Locate the cell with the specified text and output its (x, y) center coordinate. 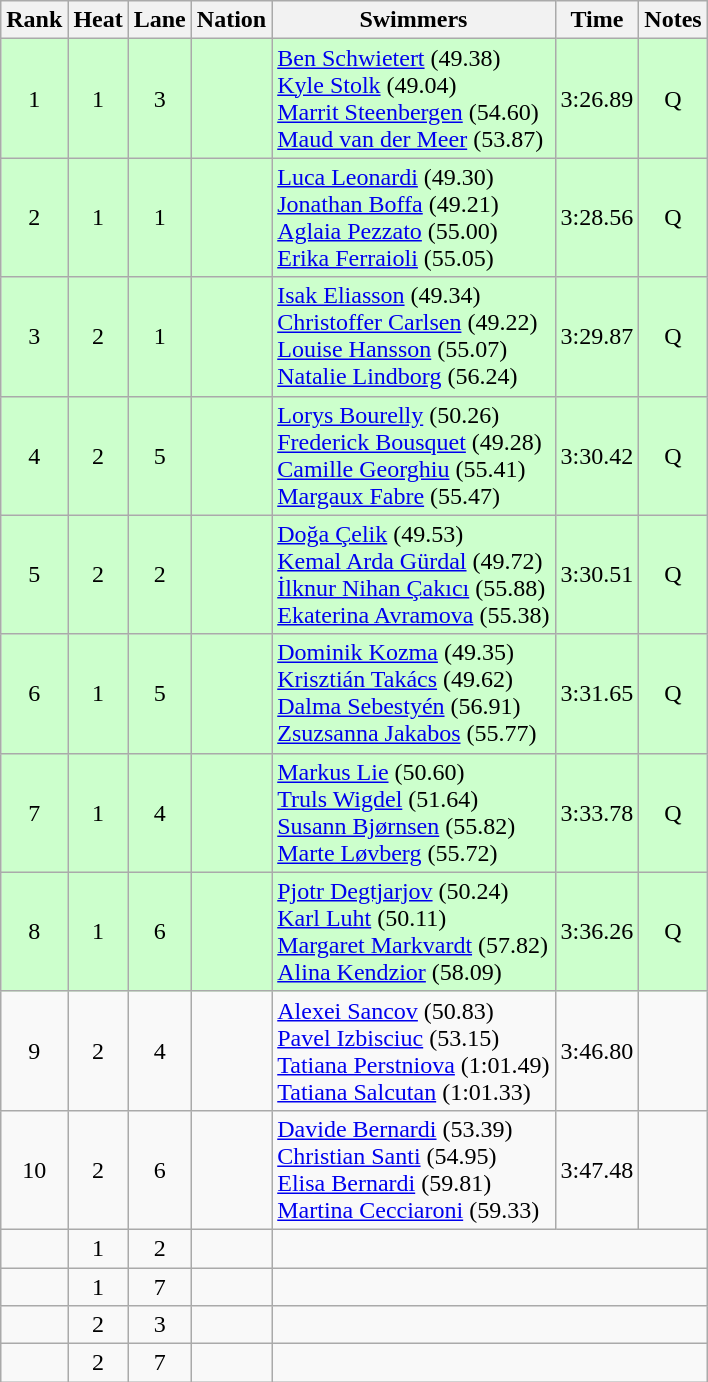
Notes (673, 20)
3:29.87 (597, 336)
Time (597, 20)
Lorys Bourelly (50.26)Frederick Bousquet (49.28)Camille Georghiu (55.41)Margaux Fabre (55.47) (414, 456)
3:28.56 (597, 218)
3:30.51 (597, 574)
Davide Bernardi (53.39)Christian Santi (54.95)Elisa Bernardi (59.81)Martina Cecciaroni (59.33) (414, 1170)
Alexei Sancov (50.83)Pavel Izbisciuc (53.15)Tatiana Perstniova (1:01.49)Tatiana Salcutan (1:01.33) (414, 1050)
Pjotr Degtjarjov (50.24)Karl Luht (50.11)Margaret Markvardt (57.82)Alina Kendzior (58.09) (414, 932)
Isak Eliasson (49.34)Christoffer Carlsen (49.22)Louise Hansson (55.07)Natalie Lindborg (56.24) (414, 336)
10 (34, 1170)
3:33.78 (597, 812)
9 (34, 1050)
3:47.48 (597, 1170)
Lane (160, 20)
3:36.26 (597, 932)
Markus Lie (50.60)Truls Wigdel (51.64)Susann Bjørnsen (55.82)Marte Løvberg (55.72) (414, 812)
Dominik Kozma (49.35)Krisztián Takács (49.62)Dalma Sebestyén (56.91)Zsuzsanna Jakabos (55.77) (414, 694)
3:46.80 (597, 1050)
3:30.42 (597, 456)
Heat (98, 20)
Luca Leonardi (49.30)Jonathan Boffa (49.21)Aglaia Pezzato (55.00)Erika Ferraioli (55.05) (414, 218)
Rank (34, 20)
3:26.89 (597, 98)
Doğa Çelik (49.53)Kemal Arda Gürdal (49.72)İlknur Nihan Çakıcı (55.88)Ekaterina Avramova (55.38) (414, 574)
Swimmers (414, 20)
3:31.65 (597, 694)
Nation (231, 20)
8 (34, 932)
Ben Schwietert (49.38)Kyle Stolk (49.04)Marrit Steenbergen (54.60)Maud van der Meer (53.87) (414, 98)
